Find where the given text appears and provide that cell's center as [X, Y] coordinate. 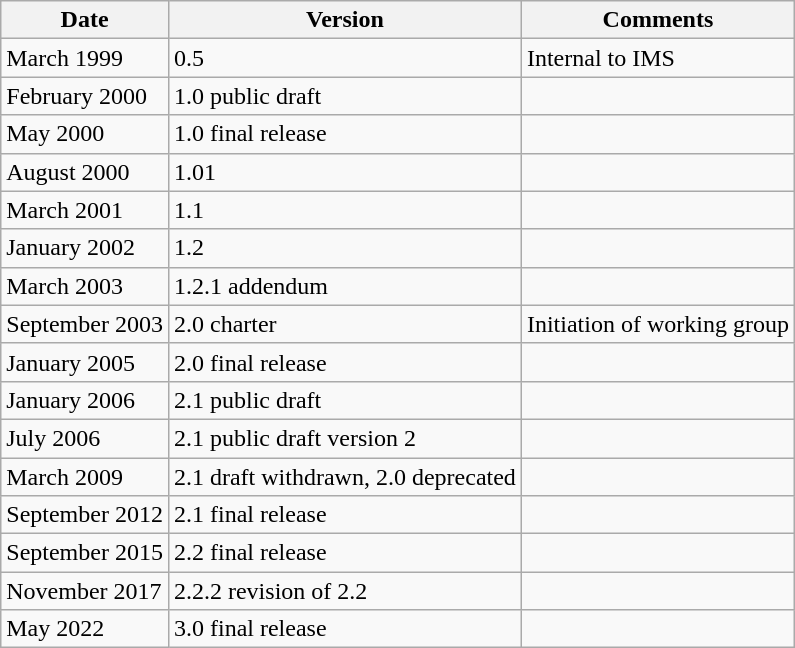
November 2017 [85, 591]
2.1 public draft [344, 400]
2.0 final release [344, 362]
March 2003 [85, 286]
2.1 draft withdrawn, 2.0 deprecated [344, 477]
1.2 [344, 248]
March 2009 [85, 477]
2.0 charter [344, 324]
Comments [658, 20]
1.01 [344, 172]
Date [85, 20]
May 2000 [85, 134]
Version [344, 20]
May 2022 [85, 629]
January 2002 [85, 248]
2.2 final release [344, 553]
1.1 [344, 210]
0.5 [344, 58]
September 2012 [85, 515]
Internal to IMS [658, 58]
2.1 final release [344, 515]
March 2001 [85, 210]
February 2000 [85, 96]
January 2005 [85, 362]
2.1 public draft version 2 [344, 438]
1.0 public draft [344, 96]
January 2006 [85, 400]
1.2.1 addendum [344, 286]
August 2000 [85, 172]
2.2.2 revision of 2.2 [344, 591]
1.0 final release [344, 134]
September 2015 [85, 553]
July 2006 [85, 438]
March 1999 [85, 58]
September 2003 [85, 324]
3.0 final release [344, 629]
Initiation of working group [658, 324]
